Capture the cell that displays the provided text and extract its [x, y] central coordinate. 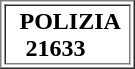
POLIZIA 21633 [66, 34]
